Locate the cell with the specified text and output its (x, y) center coordinate. 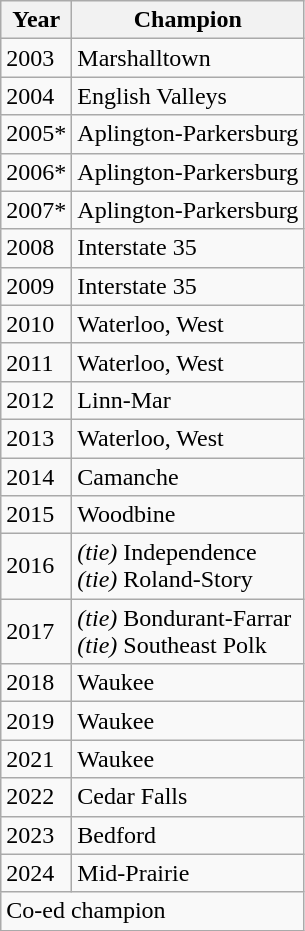
2010 (36, 324)
2023 (36, 835)
(tie) Independence(tie) Roland-Story (188, 566)
(tie) Bondurant-Farrar(tie) Southeast Polk (188, 632)
Bedford (188, 835)
Cedar Falls (188, 797)
Mid-Prairie (188, 873)
Camanche (188, 477)
2022 (36, 797)
Champion (188, 20)
2011 (36, 362)
Marshalltown (188, 58)
Woodbine (188, 515)
2008 (36, 248)
2021 (36, 759)
2005* (36, 134)
2015 (36, 515)
2016 (36, 566)
English Valleys (188, 96)
2006* (36, 172)
Linn-Mar (188, 400)
2024 (36, 873)
Year (36, 20)
2018 (36, 683)
2019 (36, 721)
2003 (36, 58)
2017 (36, 632)
2004 (36, 96)
2009 (36, 286)
2014 (36, 477)
2013 (36, 438)
Co-ed champion (152, 911)
2007* (36, 210)
2012 (36, 400)
